Find where the given text appears and provide that cell's center as (X, Y) coordinate. 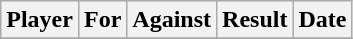
Against (172, 20)
Result (255, 20)
For (102, 20)
Player (40, 20)
Date (322, 20)
